Capture the cell that displays the provided text and extract its [x, y] central coordinate. 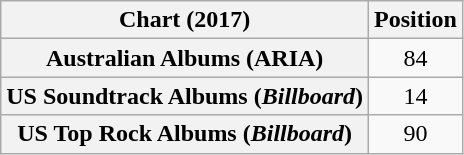
US Top Rock Albums (Billboard) [185, 134]
Position [416, 20]
84 [416, 58]
US Soundtrack Albums (Billboard) [185, 96]
14 [416, 96]
90 [416, 134]
Australian Albums (ARIA) [185, 58]
Chart (2017) [185, 20]
